Capture the cell that displays the provided text and extract its [x, y] central coordinate. 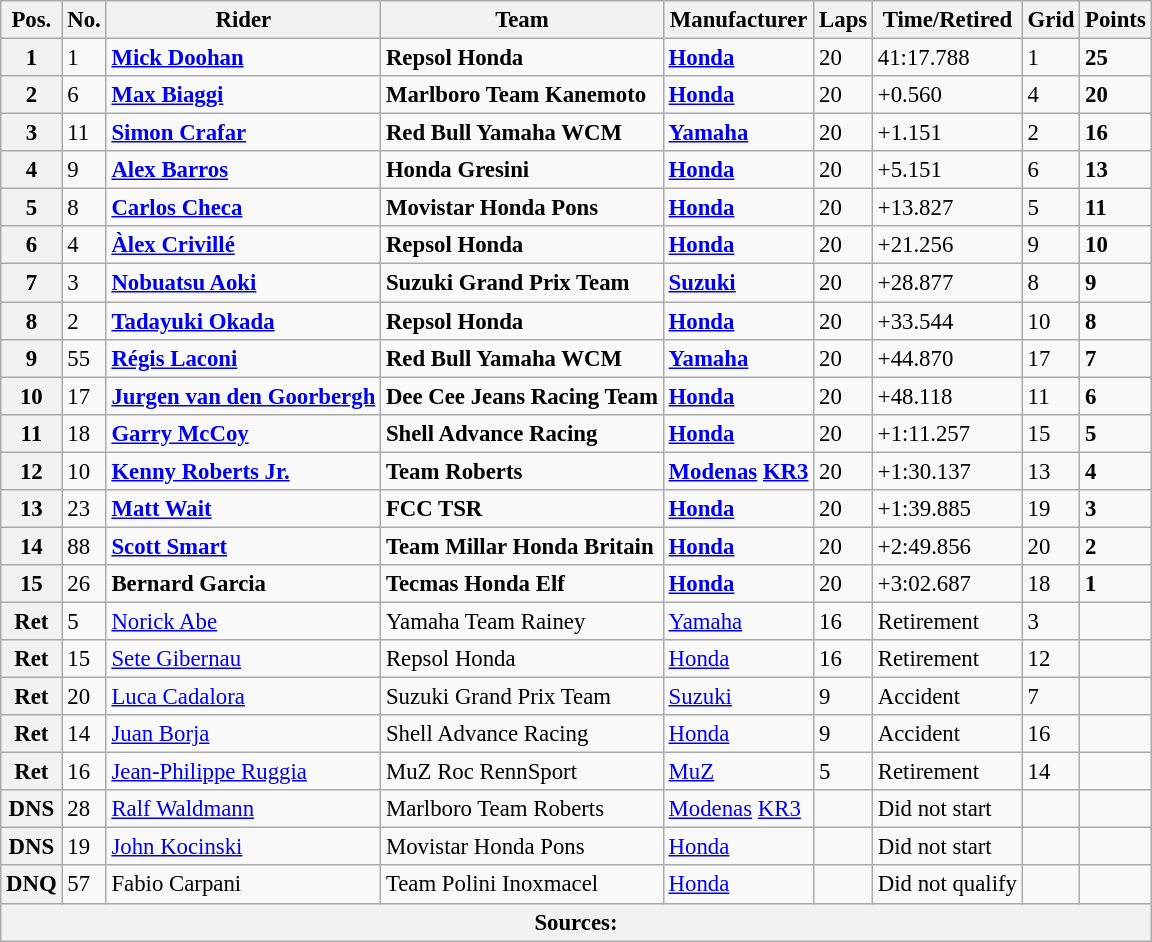
Scott Smart [243, 546]
Norick Abe [243, 621]
Sources: [576, 922]
Juan Borja [243, 734]
Jurgen van den Goorbergh [243, 396]
Did not qualify [947, 885]
23 [84, 509]
Max Biaggi [243, 95]
28 [84, 809]
Fabio Carpani [243, 885]
Dee Cee Jeans Racing Team [522, 396]
Marlboro Team Kanemoto [522, 95]
Nobuatsu Aoki [243, 283]
+1.151 [947, 133]
Honda Gresini [522, 170]
41:17.788 [947, 58]
Alex Barros [243, 170]
MuZ [738, 772]
Carlos Checa [243, 208]
Jean-Philippe Ruggia [243, 772]
Kenny Roberts Jr. [243, 471]
Team Millar Honda Britain [522, 546]
Luca Cadalora [243, 697]
Laps [844, 20]
MuZ Roc RennSport [522, 772]
+2:49.856 [947, 546]
DNQ [32, 885]
Garry McCoy [243, 433]
Rider [243, 20]
Yamaha Team Rainey [522, 621]
Manufacturer [738, 20]
25 [1116, 58]
88 [84, 546]
+48.118 [947, 396]
55 [84, 358]
+5.151 [947, 170]
Marlboro Team Roberts [522, 809]
Ralf Waldmann [243, 809]
Àlex Crivillé [243, 245]
Grid [1050, 20]
John Kocinski [243, 847]
+28.877 [947, 283]
Mick Doohan [243, 58]
Pos. [32, 20]
Team Polini Inoxmacel [522, 885]
Team Roberts [522, 471]
+33.544 [947, 321]
Team [522, 20]
Points [1116, 20]
+21.256 [947, 245]
+44.870 [947, 358]
No. [84, 20]
Régis Laconi [243, 358]
+0.560 [947, 95]
+3:02.687 [947, 584]
Simon Crafar [243, 133]
+1:11.257 [947, 433]
+13.827 [947, 208]
+1:30.137 [947, 471]
Sete Gibernau [243, 659]
+1:39.885 [947, 509]
Bernard Garcia [243, 584]
57 [84, 885]
Matt Wait [243, 509]
26 [84, 584]
FCC TSR [522, 509]
Time/Retired [947, 20]
Tecmas Honda Elf [522, 584]
Tadayuki Okada [243, 321]
